Detect which cell encompasses the target text, then output its [x, y] center coordinate. 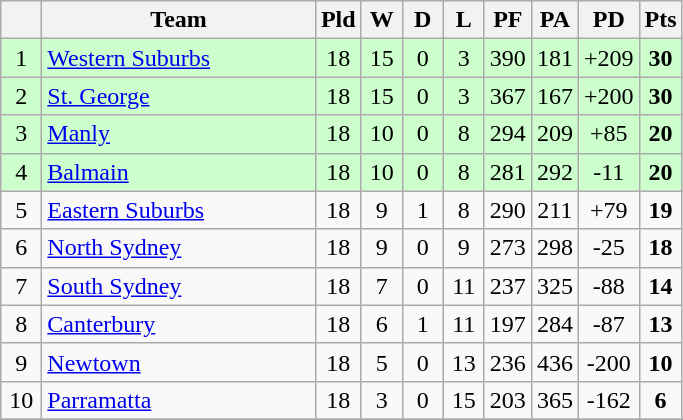
281 [508, 172]
PD [608, 20]
-25 [608, 248]
Manly [179, 134]
294 [508, 134]
167 [554, 96]
Parramatta [179, 400]
Pld [338, 20]
181 [554, 58]
209 [554, 134]
-87 [608, 324]
Team [179, 20]
Western Suburbs [179, 58]
-11 [608, 172]
Pts [660, 20]
-162 [608, 400]
14 [660, 286]
367 [508, 96]
-200 [608, 362]
Canterbury [179, 324]
197 [508, 324]
436 [554, 362]
W [382, 20]
North Sydney [179, 248]
290 [508, 210]
4 [22, 172]
+85 [608, 134]
19 [660, 210]
365 [554, 400]
325 [554, 286]
L [464, 20]
South Sydney [179, 286]
-88 [608, 286]
St. George [179, 96]
284 [554, 324]
203 [508, 400]
PF [508, 20]
+209 [608, 58]
Newtown [179, 362]
298 [554, 248]
236 [508, 362]
390 [508, 58]
273 [508, 248]
292 [554, 172]
D [422, 20]
+200 [608, 96]
2 [22, 96]
211 [554, 210]
237 [508, 286]
PA [554, 20]
Eastern Suburbs [179, 210]
Balmain [179, 172]
+79 [608, 210]
